Search for the cell housing the specified text and yield its [X, Y] center coordinate. 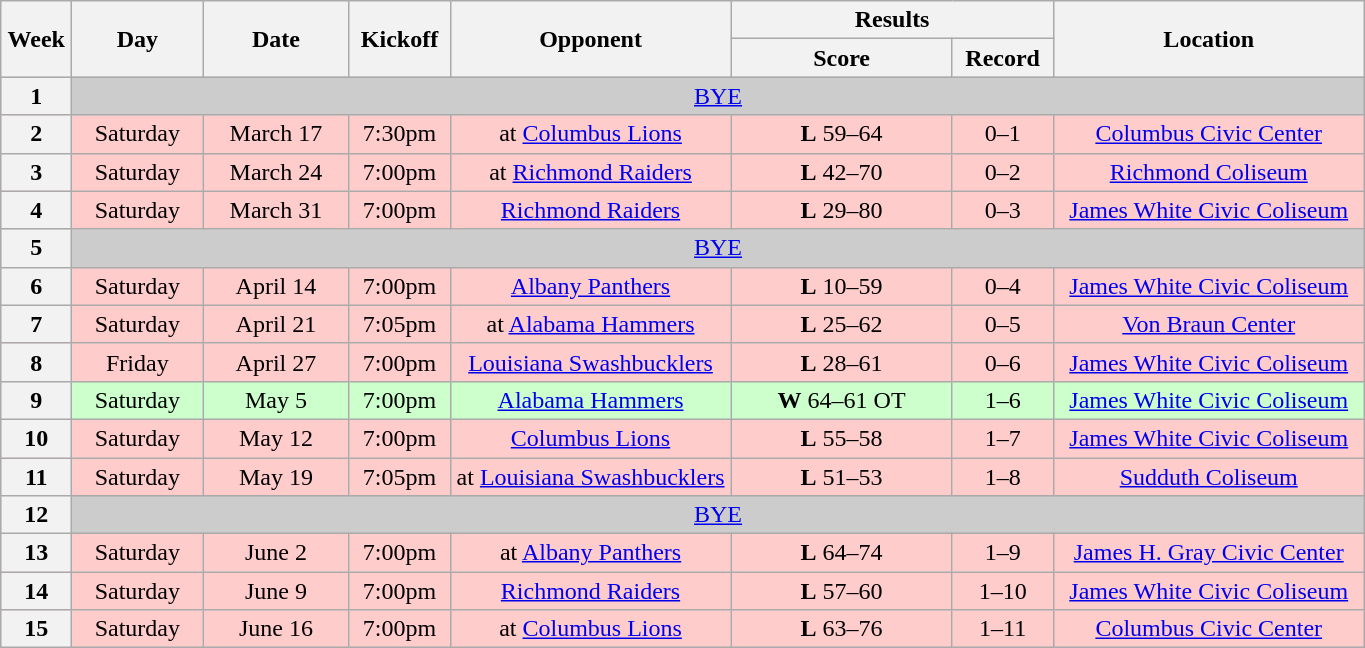
8 [36, 362]
Columbus Lions [590, 438]
at Louisiana Swashbucklers [590, 477]
L 42–70 [842, 172]
W 64–61 OT [842, 400]
June 2 [276, 553]
L 51–53 [842, 477]
L 59–64 [842, 134]
14 [36, 591]
at Alabama Hammers [590, 324]
0–4 [1002, 286]
Location [1208, 39]
1–9 [1002, 553]
0–5 [1002, 324]
1–6 [1002, 400]
1–7 [1002, 438]
Von Braun Center [1208, 324]
Week [36, 39]
L 29–80 [842, 210]
Day [138, 39]
15 [36, 629]
2 [36, 134]
Albany Panthers [590, 286]
Results [892, 20]
L 64–74 [842, 553]
12 [36, 515]
9 [36, 400]
March 24 [276, 172]
0–2 [1002, 172]
10 [36, 438]
3 [36, 172]
Kickoff [400, 39]
0–1 [1002, 134]
Date [276, 39]
1–11 [1002, 629]
April 21 [276, 324]
May 5 [276, 400]
Score [842, 58]
Sudduth Coliseum [1208, 477]
13 [36, 553]
L 28–61 [842, 362]
0–3 [1002, 210]
at Albany Panthers [590, 553]
5 [36, 248]
at Richmond Raiders [590, 172]
7:30pm [400, 134]
L 25–62 [842, 324]
L 10–59 [842, 286]
Richmond Coliseum [1208, 172]
April 27 [276, 362]
1–8 [1002, 477]
6 [36, 286]
L 55–58 [842, 438]
May 12 [276, 438]
11 [36, 477]
Opponent [590, 39]
Friday [138, 362]
June 9 [276, 591]
L 57–60 [842, 591]
1 [36, 96]
Alabama Hammers [590, 400]
April 14 [276, 286]
James H. Gray Civic Center [1208, 553]
7 [36, 324]
1–10 [1002, 591]
March 17 [276, 134]
May 19 [276, 477]
June 16 [276, 629]
4 [36, 210]
March 31 [276, 210]
0–6 [1002, 362]
Record [1002, 58]
Louisiana Swashbucklers [590, 362]
L 63–76 [842, 629]
